Identify which cell holds the provided text, then report its (X, Y) central coordinate. 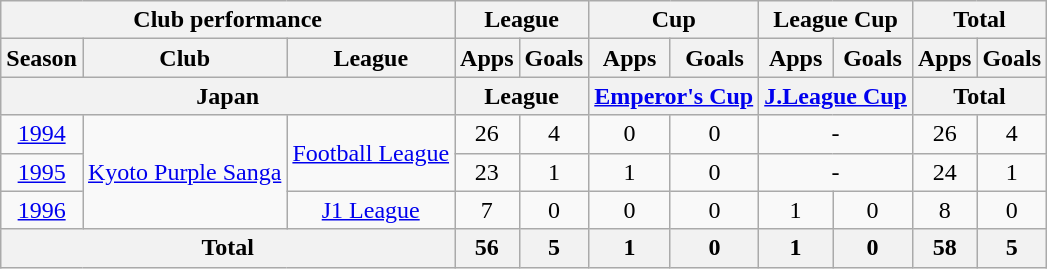
7 (487, 210)
8 (944, 210)
Emperor's Cup (674, 96)
24 (944, 172)
1994 (42, 134)
Football League (371, 153)
1996 (42, 210)
J1 League (371, 210)
1995 (42, 172)
Club (184, 58)
J.League Cup (836, 96)
23 (487, 172)
56 (487, 248)
Cup (674, 20)
Club performance (228, 20)
Kyoto Purple Sanga (184, 172)
58 (944, 248)
Japan (228, 96)
League Cup (836, 20)
Season (42, 58)
